Provide the (x, y) coordinate of the cell's center where the given text is located.  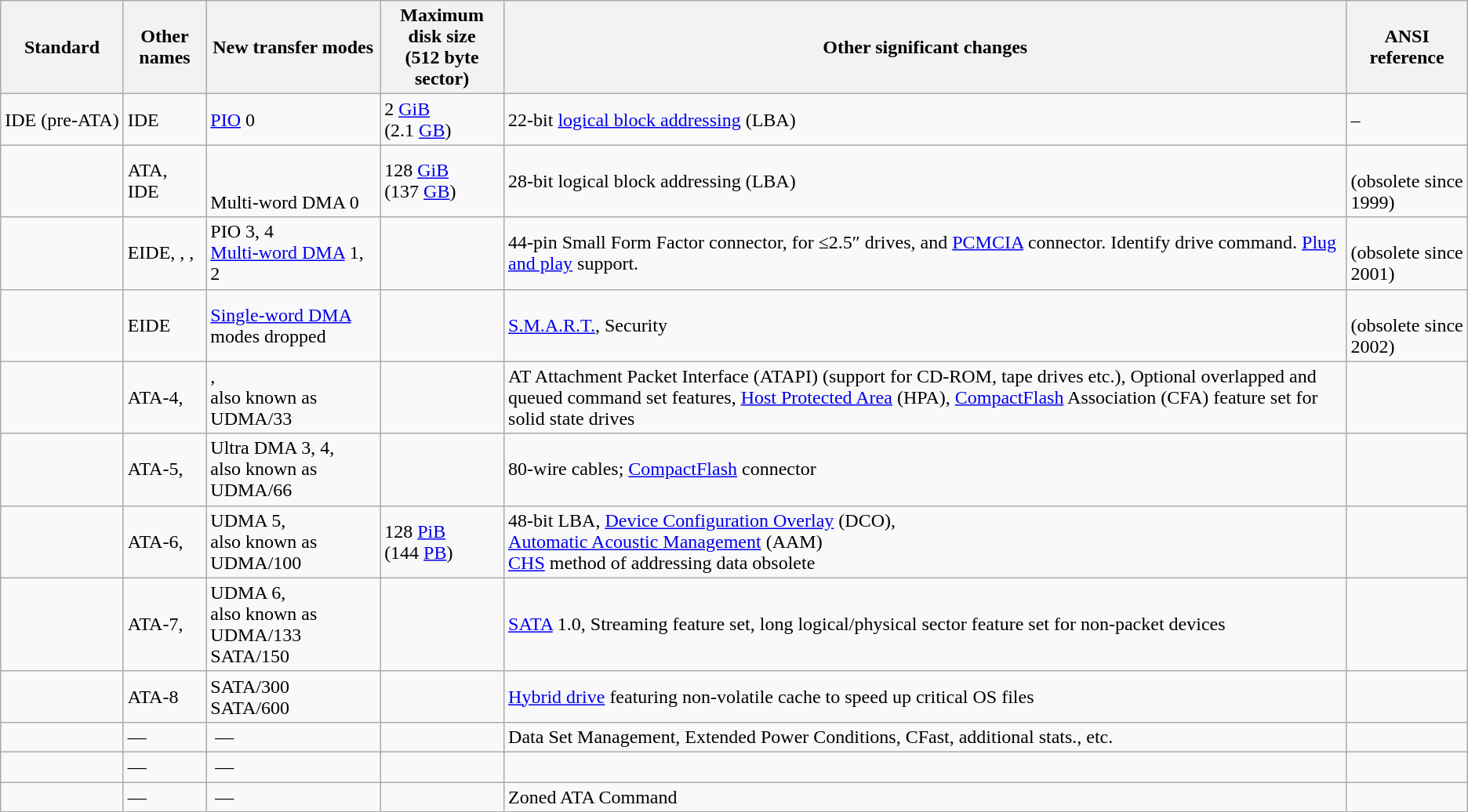
128 GiB (137 GB) (442, 181)
128 PiB (144 PB) (442, 542)
– (1407, 119)
80-wire cables; CompactFlash connector (925, 469)
EIDE (165, 325)
(obsolete since 2001) (1407, 253)
48-bit LBA, Device Configuration Overlay (DCO),Automatic Acoustic Management (AAM) CHS method of addressing data obsolete (925, 542)
IDE (pre-ATA) (62, 119)
PIO 0 (293, 119)
ATA, IDE (165, 181)
Single-word DMA modes dropped (293, 325)
Hybrid drive featuring non-volatile cache to speed up critical OS files (925, 696)
ANSI reference (1407, 47)
UDMA 6,also known as UDMA/133SATA/150 (293, 624)
Zoned ATA Command (925, 797)
Maximum disk size(512 byte sector) (442, 47)
ATA-7, (165, 624)
Standard (62, 47)
ATA-8 (165, 696)
IDE (165, 119)
SATA 1.0, Streaming feature set, long logical/physical sector feature set for non-packet devices (925, 624)
22-bit logical block addressing (LBA) (925, 119)
PIO 3, 4Multi-word DMA 1, 2 (293, 253)
S.M.A.R.T., Security (925, 325)
EIDE, , , (165, 253)
28-bit logical block addressing (LBA) (925, 181)
44-pin Small Form Factor connector, for ≤2.5″ drives, and PCMCIA connector. Identify drive command. Plug and play support. (925, 253)
Other significant changes (925, 47)
Multi-word DMA 0 (293, 181)
UDMA 5,also known as UDMA/100 (293, 542)
(obsolete since 2002) (1407, 325)
Ultra DMA 3, 4,also known as UDMA/66 (293, 469)
New transfer modes (293, 47)
Other names (165, 47)
ATA-6, (165, 542)
ATA-5, (165, 469)
ATA-4, (165, 397)
SATA/300SATA/600 (293, 696)
Data Set Management, Extended Power Conditions, CFast, additional stats., etc. (925, 737)
2 GiB (2.1 GB) (442, 119)
,also known as UDMA/33 (293, 397)
(obsolete since 1999) (1407, 181)
